From the cell containing the given text, extract its center point as [x, y] coordinate. 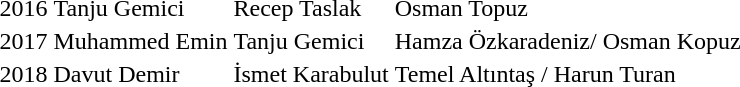
Tanju Gemici [311, 41]
Muhammed Emin [140, 41]
